Detect which cell encompasses the target text, then output its (x, y) center coordinate. 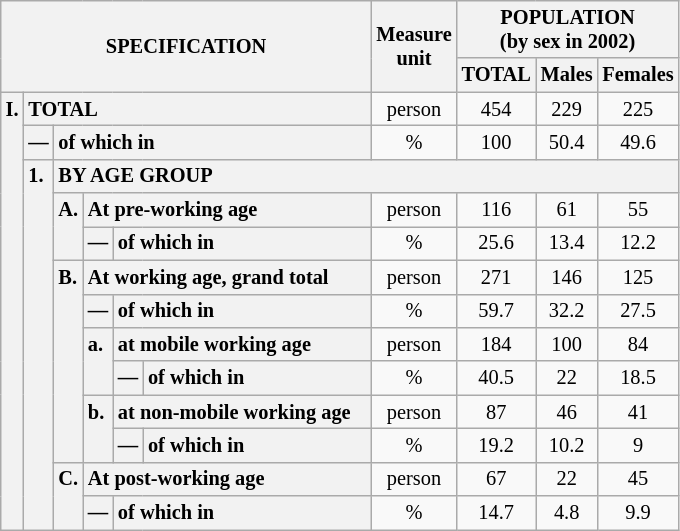
POPULATION (by sex in 2002) (568, 29)
b. (98, 428)
a. (98, 360)
59.7 (496, 311)
19.2 (496, 445)
46 (567, 412)
13.4 (567, 243)
At post-working age (227, 479)
at non-mobile working age (242, 412)
18.5 (638, 378)
40.5 (496, 378)
41 (638, 412)
49.6 (638, 142)
14.7 (496, 513)
I. (12, 311)
B. (68, 361)
Males (567, 75)
125 (638, 277)
229 (567, 109)
184 (496, 344)
At working age, grand total (227, 277)
A. (68, 226)
45 (638, 479)
12.2 (638, 243)
32.2 (567, 311)
84 (638, 344)
1. (38, 344)
55 (638, 210)
9 (638, 445)
146 (567, 277)
9.9 (638, 513)
at mobile working age (242, 344)
25.6 (496, 243)
Measure unit (414, 46)
67 (496, 479)
27.5 (638, 311)
SPECIFICATION (186, 46)
50.4 (567, 142)
At pre-working age (227, 210)
271 (496, 277)
4.8 (567, 513)
C. (68, 496)
116 (496, 210)
10.2 (567, 445)
454 (496, 109)
BY AGE GROUP (366, 176)
61 (567, 210)
225 (638, 109)
87 (496, 412)
Females (638, 75)
